From the cell containing the given text, extract its center point as [x, y] coordinate. 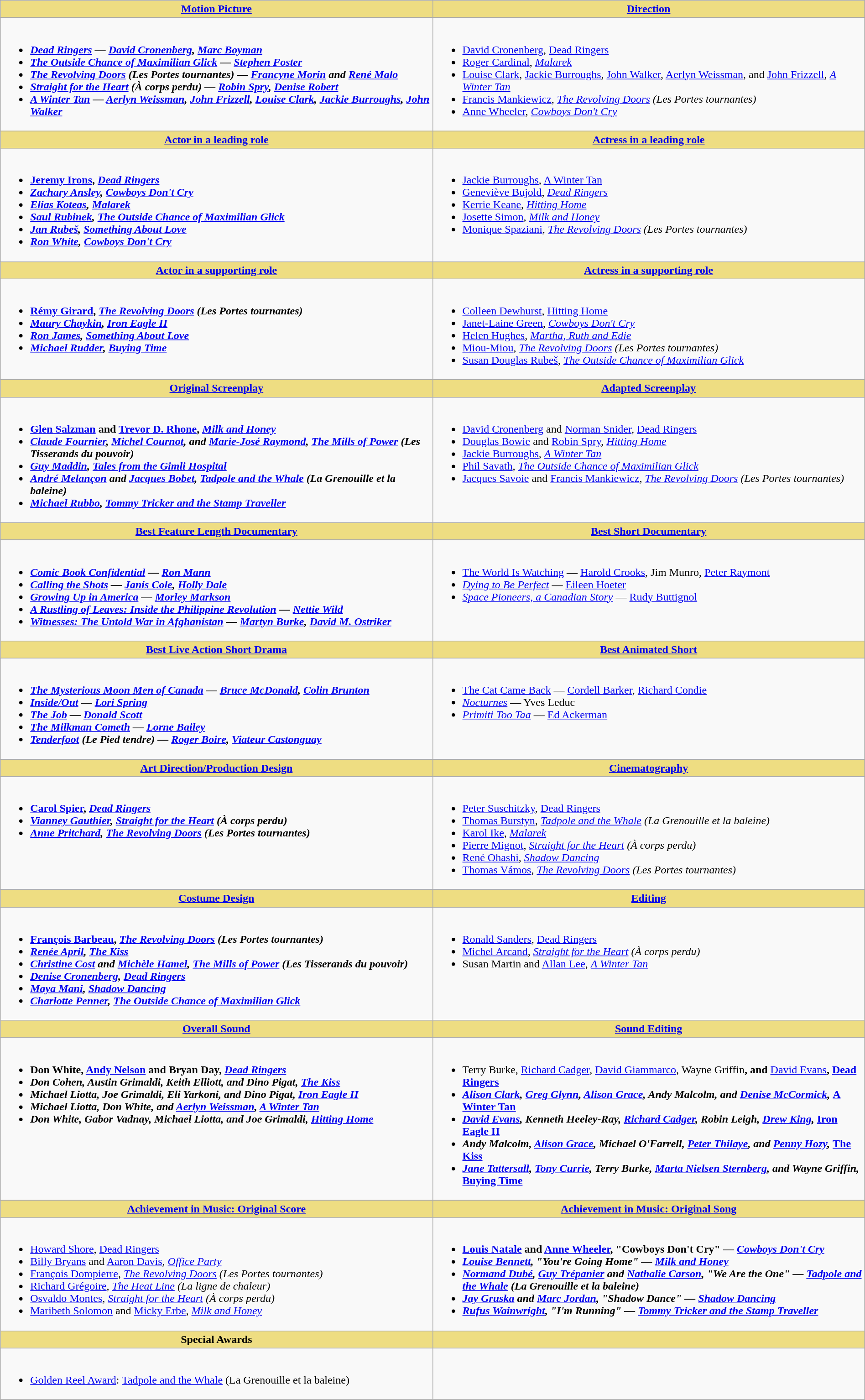
Ronald Sanders, Dead RingersMichel Arcand, Straight for the Heart (À corps perdu)Susan Martin and Allan Lee, A Winter Tan [649, 964]
Motion Picture [216, 9]
The Cat Came Back — Cordell Barker, Richard CondieNocturnes — Yves LeducPrimiti Too Taa — Ed Ackerman [649, 708]
Best Animated Short [649, 649]
Best Live Action Short Drama [216, 649]
Costume Design [216, 899]
Rémy Girard, The Revolving Doors (Les Portes tournantes)Maury Chaykin, Iron Eagle IIRon James, Something About LoveMichael Rudder, Buying Time [216, 329]
Art Direction/Production Design [216, 768]
Direction [649, 9]
Sound Editing [649, 1029]
Actor in a supporting role [216, 270]
The World Is Watching — Harold Crooks, Jim Munro, Peter RaymontDying to Be Perfect — Eileen HoeterSpace Pioneers, a Canadian Story — Rudy Buttignol [649, 590]
Actor in a leading role [216, 140]
Adapted Screenplay [649, 388]
Achievement in Music: Original Score [216, 1209]
Actress in a supporting role [649, 270]
Original Screenplay [216, 388]
Best Feature Length Documentary [216, 531]
Achievement in Music: Original Song [649, 1209]
Special Awards [216, 1339]
Carol Spier, Dead RingersVianney Gauthier, Straight for the Heart (À corps perdu)Anne Pritchard, The Revolving Doors (Les Portes tournantes) [216, 833]
Best Short Documentary [649, 531]
Cinematography [649, 768]
Editing [649, 899]
Overall Sound [216, 1029]
Golden Reel Award: Tadpole and the Whale (La Grenouille et la baleine) [216, 1374]
Actress in a leading role [649, 140]
